Search for the cell housing the specified text and yield its (X, Y) center coordinate. 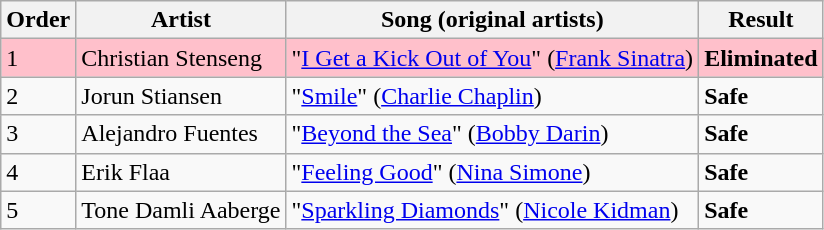
Artist (181, 20)
Erik Flaa (181, 172)
4 (38, 172)
Result (761, 20)
"Feeling Good" (Nina Simone) (492, 172)
3 (38, 134)
Alejandro Fuentes (181, 134)
1 (38, 58)
Tone Damli Aaberge (181, 210)
"I Get a Kick Out of You" (Frank Sinatra) (492, 58)
"Sparkling Diamonds" (Nicole Kidman) (492, 210)
Song (original artists) (492, 20)
"Smile" (Charlie Chaplin) (492, 96)
Order (38, 20)
Christian Stenseng (181, 58)
"Beyond the Sea" (Bobby Darin) (492, 134)
Eliminated (761, 58)
Jorun Stiansen (181, 96)
2 (38, 96)
5 (38, 210)
